Determine the [X, Y] coordinate at the center of the cell enclosing the given text.  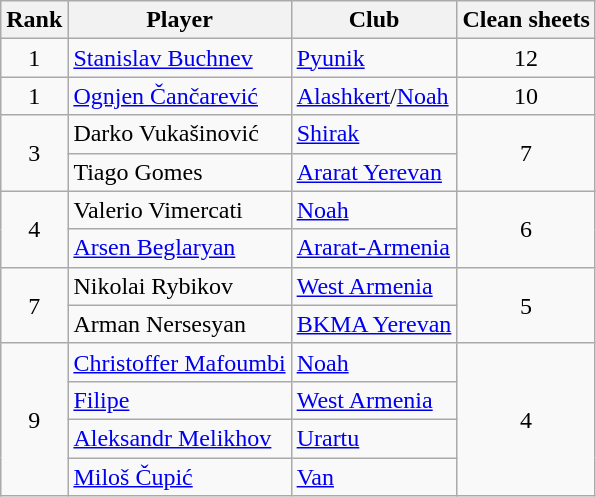
3 [34, 153]
BKMA Yerevan [374, 324]
Tiago Gomes [180, 172]
12 [526, 58]
Urartu [374, 438]
9 [34, 419]
Aleksandr Melikhov [180, 438]
Nikolai Rybikov [180, 286]
Arsen Beglaryan [180, 248]
Shirak [374, 134]
Ararat Yerevan [374, 172]
Miloš Čupić [180, 477]
Ognjen Čančarević [180, 96]
Clean sheets [526, 20]
Christoffer Mafoumbi [180, 362]
Darko Vukašinović [180, 134]
5 [526, 305]
Stanislav Buchnev [180, 58]
Valerio Vimercati [180, 210]
10 [526, 96]
Club [374, 20]
Filipe [180, 400]
6 [526, 229]
Arman Nersesyan [180, 324]
Rank [34, 20]
Van [374, 477]
Player [180, 20]
Pyunik [374, 58]
Alashkert/Noah [374, 96]
Ararat-Armenia [374, 248]
